Extract the (x, y) coordinate from the center of the cell holding the provided text.  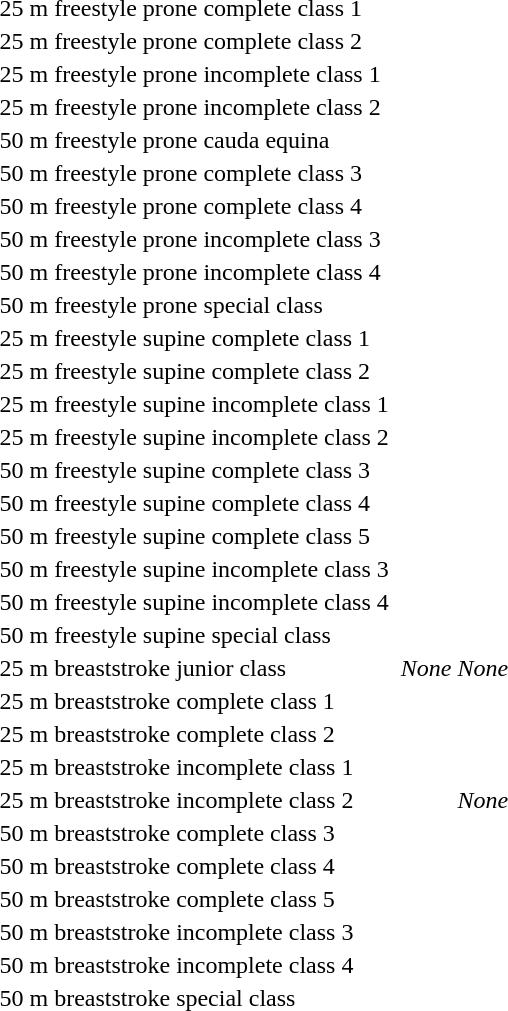
None (426, 668)
